Pinpoint the cell where the given text exists, returning its (X, Y) midpoint coordinate. 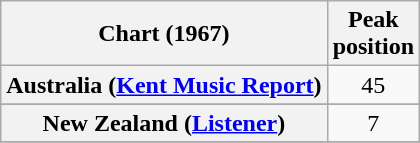
Australia (Kent Music Report) (164, 85)
Peakposition (373, 34)
7 (373, 123)
Chart (1967) (164, 34)
New Zealand (Listener) (164, 123)
45 (373, 85)
